Output the [x, y] coordinate of the center of the cell containing the given text.  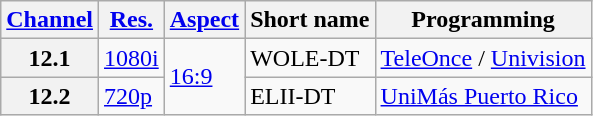
Res. [132, 20]
UniMás Puerto Rico [483, 96]
Channel [50, 20]
12.2 [50, 96]
Aspect [204, 20]
WOLE-DT [310, 58]
16:9 [204, 77]
Programming [483, 20]
720p [132, 96]
Short name [310, 20]
12.1 [50, 58]
TeleOnce / Univision [483, 58]
ELII-DT [310, 96]
1080i [132, 58]
